Provide the (X, Y) coordinate of the cell's center where the given text is located.  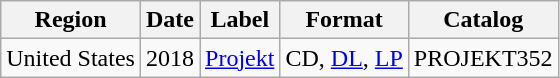
PROJEKT352 (483, 58)
2018 (170, 58)
Date (170, 20)
Label (240, 20)
CD, DL, LP (344, 58)
United States (71, 58)
Catalog (483, 20)
Format (344, 20)
Projekt (240, 58)
Region (71, 20)
